Identify which cell holds the provided text, then report its (X, Y) central coordinate. 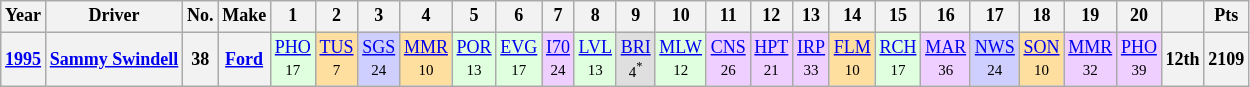
Pts (1226, 16)
No. (200, 16)
12th (1182, 59)
FLM10 (852, 59)
NWS24 (994, 59)
17 (994, 16)
POR13 (474, 59)
14 (852, 16)
IRP33 (812, 59)
1995 (24, 59)
MMR32 (1090, 59)
12 (772, 16)
11 (728, 16)
PHO17 (292, 59)
LVL13 (595, 59)
19 (1090, 16)
Sammy Swindell (114, 59)
2 (336, 16)
38 (200, 59)
2109 (1226, 59)
13 (812, 16)
18 (1042, 16)
CNS26 (728, 59)
4 (426, 16)
MMR10 (426, 59)
EVG17 (519, 59)
RCH17 (898, 59)
5 (474, 16)
SON10 (1042, 59)
7 (558, 16)
HPT21 (772, 59)
Make (244, 16)
1 (292, 16)
I7024 (558, 59)
SGS24 (379, 59)
Year (24, 16)
10 (680, 16)
8 (595, 16)
Ford (244, 59)
20 (1140, 16)
MAR36 (946, 59)
3 (379, 16)
Driver (114, 16)
PHO39 (1140, 59)
TUS7 (336, 59)
6 (519, 16)
MLW12 (680, 59)
16 (946, 16)
15 (898, 16)
9 (636, 16)
BRI4* (636, 59)
